Capture the cell that displays the provided text and extract its [X, Y] central coordinate. 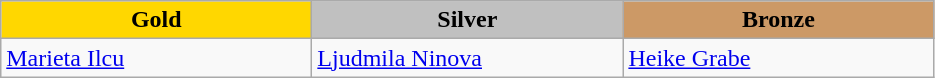
Bronze [778, 20]
Marieta Ilcu [156, 58]
Gold [156, 20]
Silver [468, 20]
Ljudmila Ninova [468, 58]
Heike Grabe [778, 58]
